Scan for the cell matching the given text and deliver its (X, Y) coordinate at center. 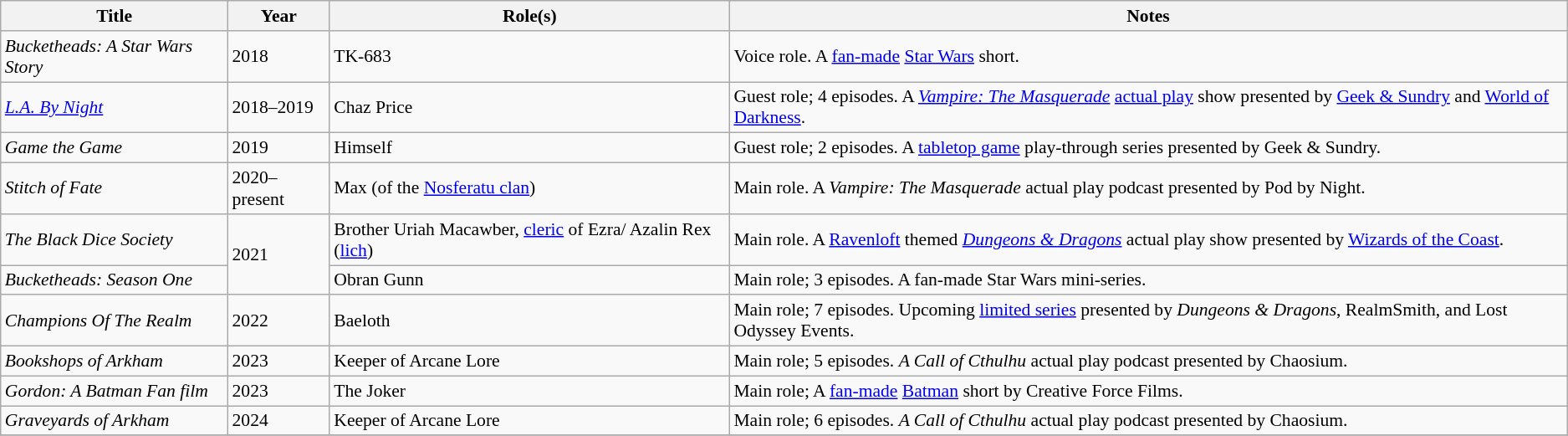
Gordon: A Batman Fan film (115, 391)
Main role; 6 episodes. A Call of Cthulhu actual play podcast presented by Chaosium. (1147, 421)
Main role. A Ravenloft themed Dungeons & Dragons actual play show presented by Wizards of the Coast. (1147, 239)
2018–2019 (279, 107)
Year (279, 16)
2022 (279, 321)
Bucketheads: A Star Wars Story (115, 57)
Bucketheads: Season One (115, 280)
Main role. A Vampire: The Masquerade actual play podcast presented by Pod by Night. (1147, 189)
TK-683 (529, 57)
2020–present (279, 189)
2021 (279, 254)
Game the Game (115, 148)
Main role; 3 episodes. A fan-made Star Wars mini-series. (1147, 280)
Main role; A fan-made Batman short by Creative Force Films. (1147, 391)
2018 (279, 57)
L.A. By Night (115, 107)
Guest role; 2 episodes. A tabletop game play-through series presented by Geek & Sundry. (1147, 148)
Champions Of The Realm (115, 321)
Max (of the Nosferatu clan) (529, 189)
Graveyards of Arkham (115, 421)
The Black Dice Society (115, 239)
2019 (279, 148)
The Joker (529, 391)
Notes (1147, 16)
Main role; 5 episodes. A Call of Cthulhu actual play podcast presented by Chaosium. (1147, 362)
Baeloth (529, 321)
Role(s) (529, 16)
Bookshops of Arkham (115, 362)
Main role; 7 episodes. Upcoming limited series presented by Dungeons & Dragons, RealmSmith, and Lost Odyssey Events. (1147, 321)
Himself (529, 148)
Voice role. A fan-made Star Wars short. (1147, 57)
Guest role; 4 episodes. A Vampire: The Masquerade actual play show presented by Geek & Sundry and World of Darkness. (1147, 107)
2024 (279, 421)
Brother Uriah Macawber, cleric of Ezra/ Azalin Rex (lich) (529, 239)
Title (115, 16)
Chaz Price (529, 107)
Obran Gunn (529, 280)
Stitch of Fate (115, 189)
